Scan for the cell matching the given text and deliver its (X, Y) coordinate at center. 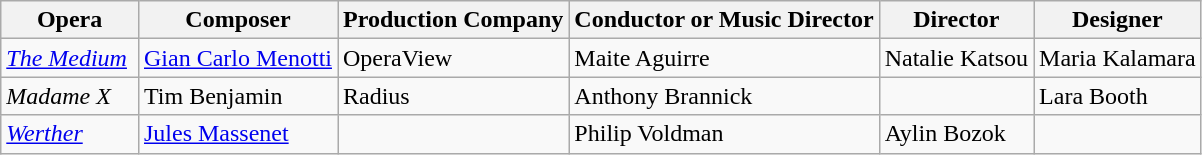
Aylin Bozok (956, 134)
Composer (238, 20)
Werther (70, 134)
Conductor or Music Director (724, 20)
Director (956, 20)
Opera (70, 20)
Natalie Katsou (956, 58)
Radius (454, 96)
Madame X (70, 96)
OperaView (454, 58)
Philip Voldman (724, 134)
Lara Booth (1118, 96)
The Medium (70, 58)
Maria Kalamara (1118, 58)
Production Company (454, 20)
Maite Aguirre (724, 58)
Anthony Brannick (724, 96)
Gian Carlo Menotti (238, 58)
Designer (1118, 20)
Tim Benjamin (238, 96)
Jules Massenet (238, 134)
